Scan for the cell matching the given text and deliver its [x, y] coordinate at center. 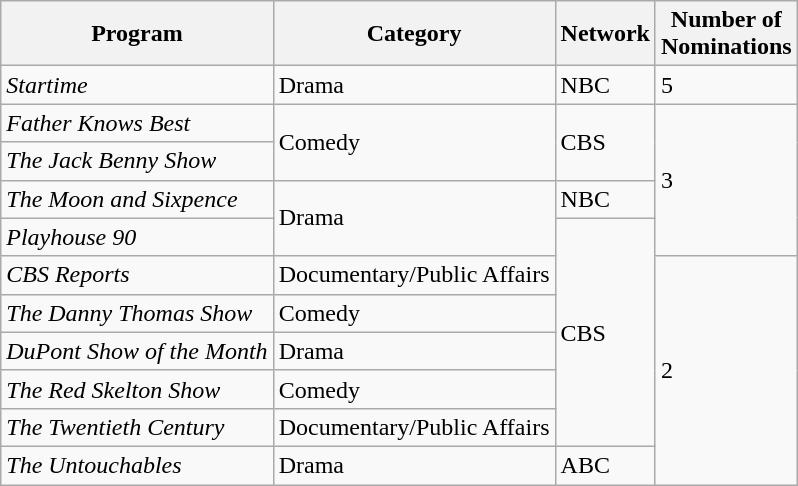
The Untouchables [137, 465]
Father Knows Best [137, 123]
Category [414, 34]
CBS Reports [137, 275]
The Jack Benny Show [137, 161]
The Moon and Sixpence [137, 199]
Network [605, 34]
Number ofNominations [726, 34]
ABC [605, 465]
The Danny Thomas Show [137, 313]
DuPont Show of the Month [137, 351]
The Red Skelton Show [137, 389]
2 [726, 370]
Playhouse 90 [137, 237]
Program [137, 34]
Startime [137, 85]
3 [726, 180]
5 [726, 85]
The Twentieth Century [137, 427]
